Scan for the cell matching the given text and deliver its [x, y] coordinate at center. 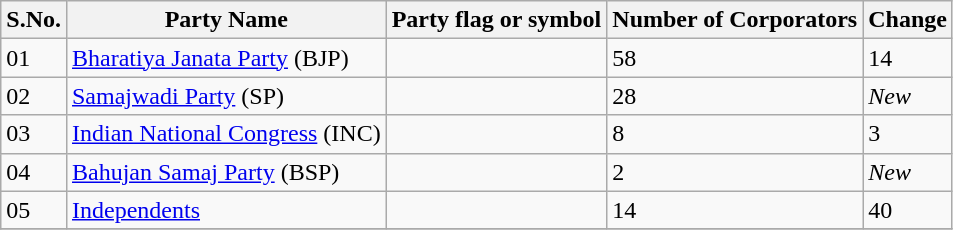
2 [735, 172]
04 [34, 172]
40 [908, 210]
Party flag or symbol [496, 20]
Bharatiya Janata Party (BJP) [226, 58]
02 [34, 96]
S.No. [34, 20]
28 [735, 96]
Independents [226, 210]
Party Name [226, 20]
Bahujan Samaj Party (BSP) [226, 172]
05 [34, 210]
Change [908, 20]
Indian National Congress (INC) [226, 134]
58 [735, 58]
Samajwadi Party (SP) [226, 96]
01 [34, 58]
8 [735, 134]
03 [34, 134]
Number of Corporators [735, 20]
3 [908, 134]
